Output the (x, y) coordinate of the center of the cell containing the given text.  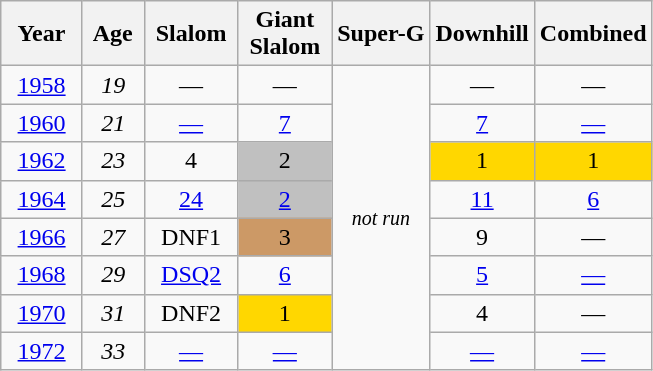
Slalom (191, 34)
not run (381, 218)
33 (113, 351)
1968 (42, 275)
1958 (42, 85)
1972 (42, 351)
24 (191, 199)
Downhill (482, 34)
19 (113, 85)
21 (113, 123)
31 (113, 313)
Giant Slalom (285, 34)
9 (482, 237)
Super-G (381, 34)
3 (285, 237)
Year (42, 34)
29 (113, 275)
1970 (42, 313)
25 (113, 199)
27 (113, 237)
1962 (42, 161)
DNF1 (191, 237)
5 (482, 275)
Combined (593, 34)
11 (482, 199)
23 (113, 161)
1966 (42, 237)
1964 (42, 199)
1960 (42, 123)
Age (113, 34)
DSQ2 (191, 275)
DNF2 (191, 313)
